Determine the [x, y] coordinate at the center of the cell enclosing the given text.  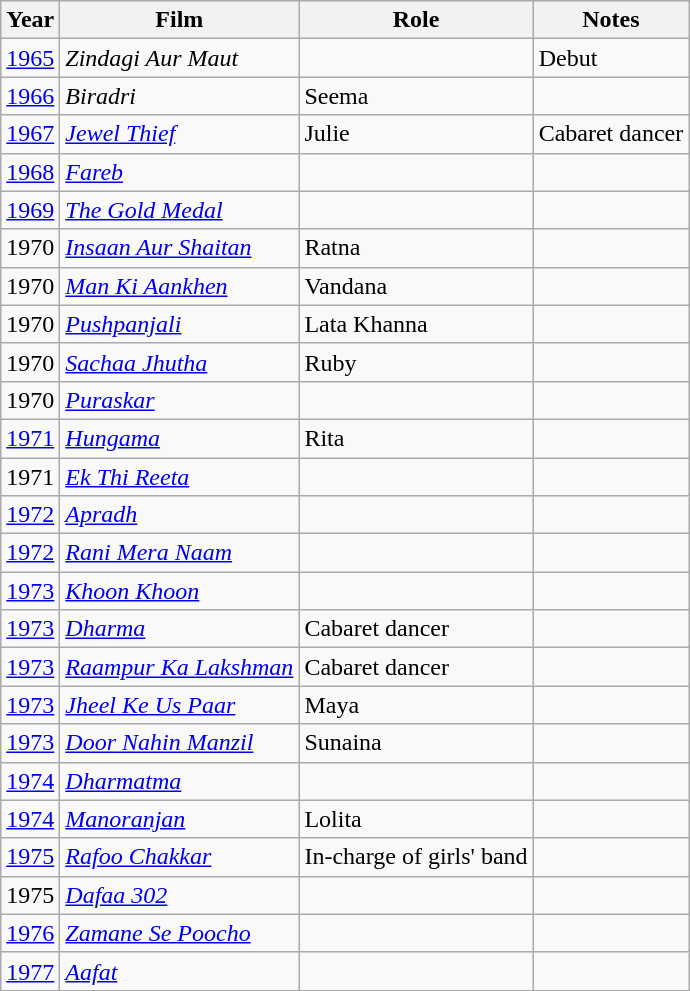
Khoon Khoon [180, 591]
1976 [30, 933]
Rita [416, 438]
Hungama [180, 438]
Dafaa 302 [180, 895]
Aafat [180, 971]
Lolita [416, 819]
1969 [30, 210]
Ek Thi Reeta [180, 477]
Manoranjan [180, 819]
Sunaina [416, 743]
Jheel Ke Us Paar [180, 705]
Zindagi Aur Maut [180, 58]
1965 [30, 58]
Seema [416, 96]
Pushpanjali [180, 324]
Biradri [180, 96]
Film [180, 20]
In-charge of girls' band [416, 857]
Debut [611, 58]
Sachaa Jhutha [180, 362]
Role [416, 20]
Notes [611, 20]
Julie [416, 134]
Ruby [416, 362]
1968 [30, 172]
Rafoo Chakkar [180, 857]
Fareb [180, 172]
Rani Mera Naam [180, 553]
Apradh [180, 515]
Raampur Ka Lakshman [180, 667]
Ratna [416, 248]
Maya [416, 705]
Dharmatma [180, 781]
Vandana [416, 286]
Puraskar [180, 400]
1967 [30, 134]
Insaan Aur Shaitan [180, 248]
Year [30, 20]
Door Nahin Manzil [180, 743]
Lata Khanna [416, 324]
1977 [30, 971]
The Gold Medal [180, 210]
Dharma [180, 629]
Man Ki Aankhen [180, 286]
1966 [30, 96]
Jewel Thief [180, 134]
Zamane Se Poocho [180, 933]
